From the cell containing the given text, extract its center point as (x, y) coordinate. 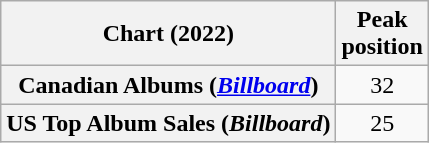
Peakposition (382, 34)
32 (382, 85)
25 (382, 123)
Chart (2022) (168, 34)
Canadian Albums (Billboard) (168, 85)
US Top Album Sales (Billboard) (168, 123)
